From the cell containing the given text, extract its center point as (x, y) coordinate. 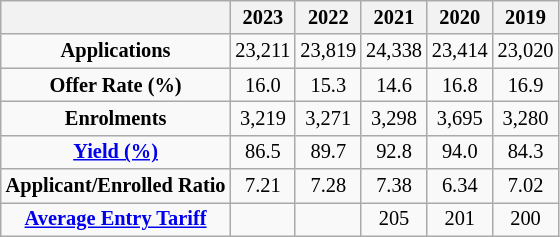
86.5 (262, 152)
15.3 (328, 85)
200 (526, 219)
16.8 (460, 85)
2022 (328, 17)
16.0 (262, 85)
Offer Rate (%) (116, 85)
23,414 (460, 51)
3,271 (328, 118)
24,338 (394, 51)
7.38 (394, 186)
7.21 (262, 186)
Enrolments (116, 118)
6.34 (460, 186)
2021 (394, 17)
201 (460, 219)
7.28 (328, 186)
14.6 (394, 85)
Applications (116, 51)
Average Entry Tariff (116, 219)
2020 (460, 17)
7.02 (526, 186)
23,819 (328, 51)
3,280 (526, 118)
3,298 (394, 118)
2023 (262, 17)
92.8 (394, 152)
84.3 (526, 152)
3,695 (460, 118)
16.9 (526, 85)
Applicant/Enrolled Ratio (116, 186)
23,211 (262, 51)
Yield (%) (116, 152)
3,219 (262, 118)
94.0 (460, 152)
89.7 (328, 152)
2019 (526, 17)
23,020 (526, 51)
205 (394, 219)
